Find where the given text appears and provide that cell's center as (X, Y) coordinate. 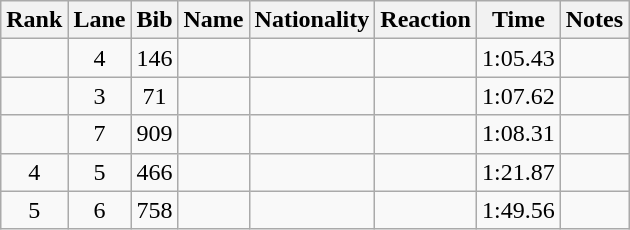
1:07.62 (519, 96)
Reaction (426, 20)
1:05.43 (519, 58)
Time (519, 20)
758 (154, 210)
1:21.87 (519, 172)
1:08.31 (519, 134)
466 (154, 172)
7 (100, 134)
146 (154, 58)
3 (100, 96)
Lane (100, 20)
Name (214, 20)
Rank (34, 20)
71 (154, 96)
Bib (154, 20)
Notes (594, 20)
6 (100, 210)
1:49.56 (519, 210)
Nationality (312, 20)
909 (154, 134)
